Return [X, Y] of the center of cell containing provided text 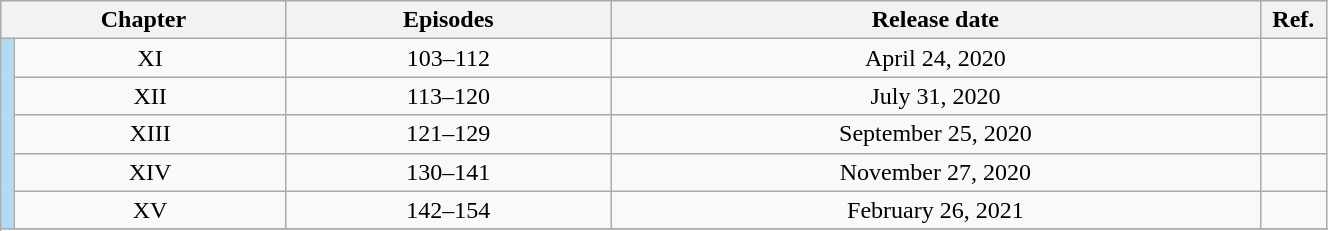
113–120 [448, 96]
Chapter [144, 20]
XII [150, 96]
July 31, 2020 [936, 96]
April 24, 2020 [936, 58]
September 25, 2020 [936, 134]
XIII [150, 134]
XV [150, 210]
121–129 [448, 134]
XI [150, 58]
103–112 [448, 58]
Ref. [1293, 20]
130–141 [448, 172]
142–154 [448, 210]
Episodes [448, 20]
November 27, 2020 [936, 172]
February 26, 2021 [936, 210]
XIV [150, 172]
Release date [936, 20]
